Find where the given text appears and provide that cell's center as [X, Y] coordinate. 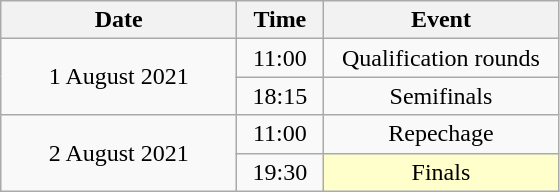
Date [119, 20]
Finals [441, 172]
Semifinals [441, 96]
2 August 2021 [119, 153]
Time [280, 20]
1 August 2021 [119, 77]
Qualification rounds [441, 58]
Repechage [441, 134]
18:15 [280, 96]
Event [441, 20]
19:30 [280, 172]
